Find where the given text appears and provide that cell's center as (X, Y) coordinate. 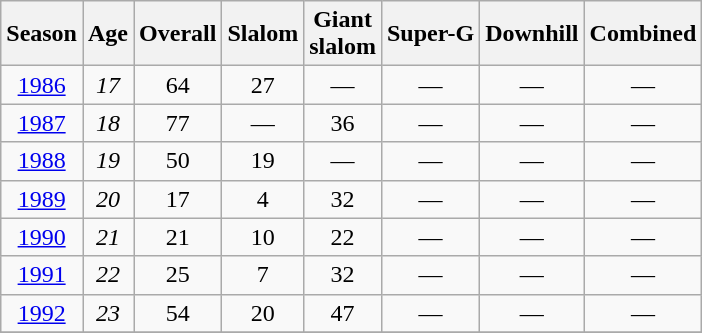
64 (178, 85)
25 (178, 275)
47 (343, 313)
Combined (643, 34)
Giantslalom (343, 34)
1987 (42, 123)
Super-G (430, 34)
23 (108, 313)
1991 (42, 275)
10 (263, 237)
1986 (42, 85)
54 (178, 313)
4 (263, 199)
Downhill (532, 34)
Season (42, 34)
27 (263, 85)
Overall (178, 34)
50 (178, 161)
18 (108, 123)
77 (178, 123)
1990 (42, 237)
36 (343, 123)
1989 (42, 199)
Age (108, 34)
1992 (42, 313)
Slalom (263, 34)
1988 (42, 161)
7 (263, 275)
